Identify which cell holds the provided text, then report its [X, Y] central coordinate. 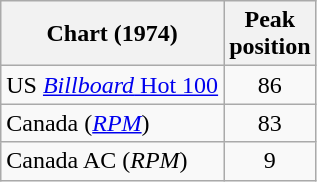
Canada (RPM) [112, 123]
Canada AC (RPM) [112, 161]
86 [270, 85]
Chart (1974) [112, 34]
US Billboard Hot 100 [112, 85]
83 [270, 123]
9 [270, 161]
Peakposition [270, 34]
